Find where the given text appears and provide that cell's center as [x, y] coordinate. 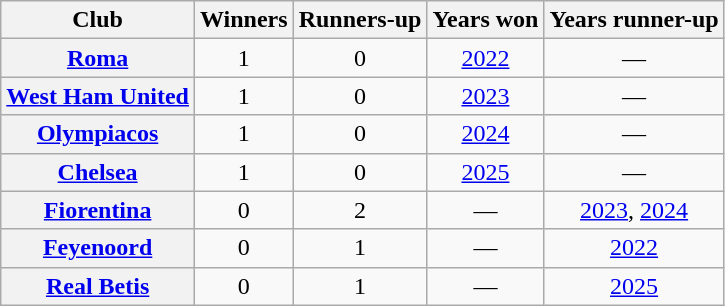
Years won [486, 20]
2023, 2024 [634, 210]
Real Betis [98, 286]
Winners [244, 20]
Chelsea [98, 172]
West Ham United [98, 96]
Roma [98, 58]
Years runner-up [634, 20]
Club [98, 20]
Runners-up [360, 20]
Fiorentina [98, 210]
2023 [486, 96]
Olympiacos [98, 134]
Feyenoord [98, 248]
2 [360, 210]
2024 [486, 134]
